Capture the cell that displays the provided text and extract its (X, Y) central coordinate. 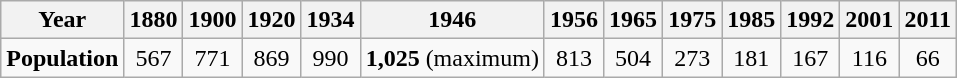
Population (62, 58)
771 (212, 58)
1965 (634, 20)
1920 (272, 20)
567 (154, 58)
1,025 (maximum) (452, 58)
167 (810, 58)
1880 (154, 20)
1985 (752, 20)
181 (752, 58)
273 (692, 58)
1975 (692, 20)
116 (870, 58)
990 (330, 58)
1900 (212, 20)
1956 (574, 20)
66 (928, 58)
Year (62, 20)
2011 (928, 20)
869 (272, 58)
2001 (870, 20)
1992 (810, 20)
504 (634, 58)
1946 (452, 20)
813 (574, 58)
1934 (330, 20)
